Return the (x, y) coordinate for the center point of the cell that contains the specified text.  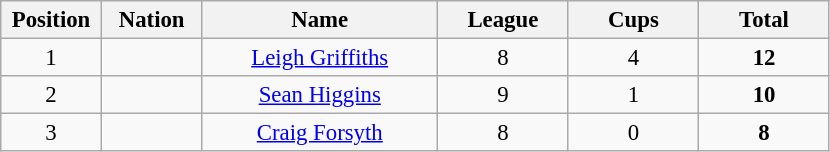
0 (634, 133)
10 (764, 95)
League (504, 20)
Position (52, 20)
9 (504, 95)
Cups (634, 20)
Leigh Griffiths (320, 58)
Name (320, 20)
Total (764, 20)
4 (634, 58)
12 (764, 58)
Sean Higgins (320, 95)
Craig Forsyth (320, 133)
3 (52, 133)
Nation (152, 20)
2 (52, 95)
